Provide the [x, y] coordinate of the cell's center where the given text is located.  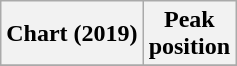
Chart (2019) [72, 34]
Peakposition [189, 34]
